Provide the [X, Y] coordinate of the cell's center where the given text is located.  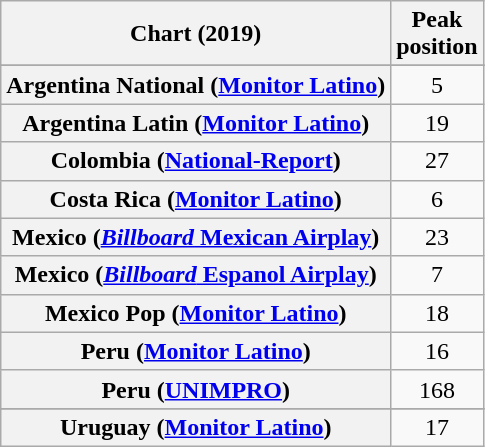
Mexico (Billboard Mexican Airplay) [196, 237]
23 [437, 237]
Uruguay (Monitor Latino) [196, 427]
Mexico Pop (Monitor Latino) [196, 313]
Peru (UNIMPRO) [196, 389]
Argentina Latin (Monitor Latino) [196, 123]
Peakposition [437, 34]
18 [437, 313]
16 [437, 351]
5 [437, 85]
Chart (2019) [196, 34]
Argentina National (Monitor Latino) [196, 85]
Peru (Monitor Latino) [196, 351]
17 [437, 427]
6 [437, 199]
7 [437, 275]
27 [437, 161]
Costa Rica (Monitor Latino) [196, 199]
Colombia (National-Report) [196, 161]
168 [437, 389]
19 [437, 123]
Mexico (Billboard Espanol Airplay) [196, 275]
